Identify which cell holds the provided text, then report its [x, y] central coordinate. 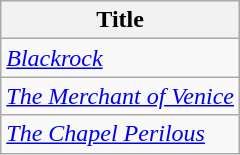
Title [120, 20]
The Merchant of Venice [120, 96]
The Chapel Perilous [120, 134]
Blackrock [120, 58]
